For the text-containing cell, return its midpoint in (X, Y) coordinate format. 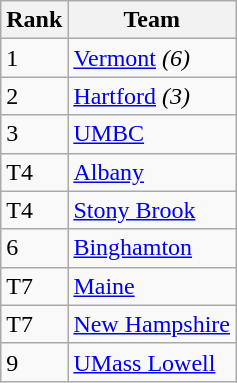
Albany (152, 172)
Hartford (3) (152, 96)
1 (34, 58)
6 (34, 248)
Rank (34, 20)
Binghamton (152, 248)
Maine (152, 286)
Vermont (6) (152, 58)
UMass Lowell (152, 362)
UMBC (152, 134)
Team (152, 20)
9 (34, 362)
3 (34, 134)
2 (34, 96)
Stony Brook (152, 210)
New Hampshire (152, 324)
